Scan for the cell matching the given text and deliver its [x, y] coordinate at center. 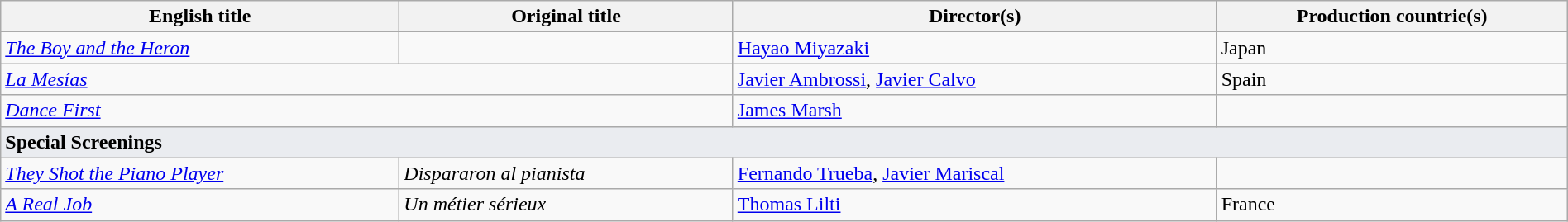
English title [200, 17]
Dance First [367, 111]
They Shot the Piano Player [200, 173]
A Real Job [200, 205]
The Boy and the Heron [200, 48]
Thomas Lilti [974, 205]
Fernando Trueba, Javier Mariscal [974, 173]
La Mesías [367, 79]
Production countrie(s) [1392, 17]
Special Screenings [784, 142]
Un métier sérieux [566, 205]
Dispararon al pianista [566, 173]
France [1392, 205]
Original title [566, 17]
Japan [1392, 48]
Spain [1392, 79]
James Marsh [974, 111]
Hayao Miyazaki [974, 48]
Javier Ambrossi, Javier Calvo [974, 79]
Director(s) [974, 17]
